Extract the [x, y] coordinate from the center of the cell holding the provided text.  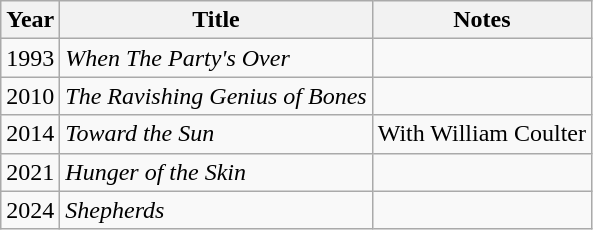
2021 [30, 172]
Toward the Sun [216, 134]
Year [30, 20]
2014 [30, 134]
Shepherds [216, 210]
Notes [482, 20]
Title [216, 20]
1993 [30, 58]
The Ravishing Genius of Bones [216, 96]
Hunger of the Skin [216, 172]
When The Party's Over [216, 58]
2010 [30, 96]
2024 [30, 210]
With William Coulter [482, 134]
